Pinpoint the cell where the given text exists, returning its [x, y] midpoint coordinate. 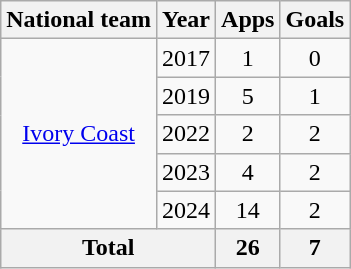
2022 [186, 134]
National team [79, 20]
Goals [315, 20]
2019 [186, 96]
7 [315, 248]
2023 [186, 172]
Apps [248, 20]
14 [248, 210]
0 [315, 58]
2024 [186, 210]
Total [108, 248]
2017 [186, 58]
4 [248, 172]
26 [248, 248]
Year [186, 20]
5 [248, 96]
Ivory Coast [79, 134]
